Search for the cell housing the specified text and yield its [x, y] center coordinate. 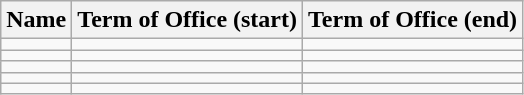
Term of Office (start) [188, 20]
Name [36, 20]
Term of Office (end) [413, 20]
